Determine the [x, y] coordinate at the center of the cell enclosing the given text.  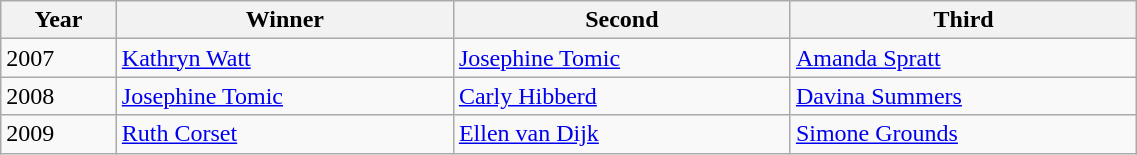
2007 [59, 58]
Davina Summers [963, 96]
Winner [284, 20]
Simone Grounds [963, 134]
Second [622, 20]
Ellen van Dijk [622, 134]
Year [59, 20]
2009 [59, 134]
Kathryn Watt [284, 58]
Third [963, 20]
Amanda Spratt [963, 58]
Carly Hibberd [622, 96]
2008 [59, 96]
Ruth Corset [284, 134]
